Provide the [X, Y] coordinate of the cell's center where the given text is located.  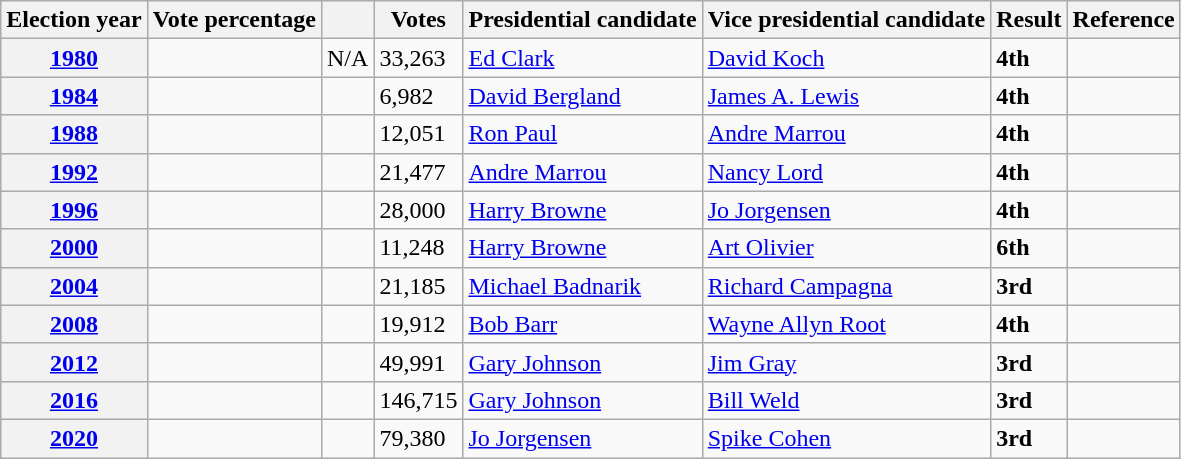
19,912 [418, 324]
N/A [347, 58]
Ed Clark [582, 58]
6th [1029, 248]
21,477 [418, 172]
Richard Campagna [846, 286]
Election year [74, 20]
1980 [74, 58]
2008 [74, 324]
Jim Gray [846, 362]
Presidential candidate [582, 20]
79,380 [418, 438]
Vote percentage [234, 20]
Votes [418, 20]
Ron Paul [582, 134]
146,715 [418, 400]
6,982 [418, 96]
1984 [74, 96]
Reference [1124, 20]
21,185 [418, 286]
28,000 [418, 210]
Michael Badnarik [582, 286]
1992 [74, 172]
Spike Cohen [846, 438]
2012 [74, 362]
2016 [74, 400]
James A. Lewis [846, 96]
11,248 [418, 248]
David Bergland [582, 96]
1996 [74, 210]
49,991 [418, 362]
12,051 [418, 134]
Nancy Lord [846, 172]
2020 [74, 438]
33,263 [418, 58]
Wayne Allyn Root [846, 324]
1988 [74, 134]
2004 [74, 286]
Bill Weld [846, 400]
Bob Barr [582, 324]
2000 [74, 248]
Vice presidential candidate [846, 20]
Art Olivier [846, 248]
David Koch [846, 58]
Result [1029, 20]
